Pinpoint the cell where the given text exists, returning its [X, Y] midpoint coordinate. 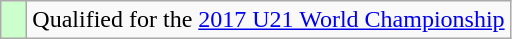
Qualified for the 2017 U21 World Championship [268, 20]
